Provide the (X, Y) coordinate of the cell's center where the given text is located.  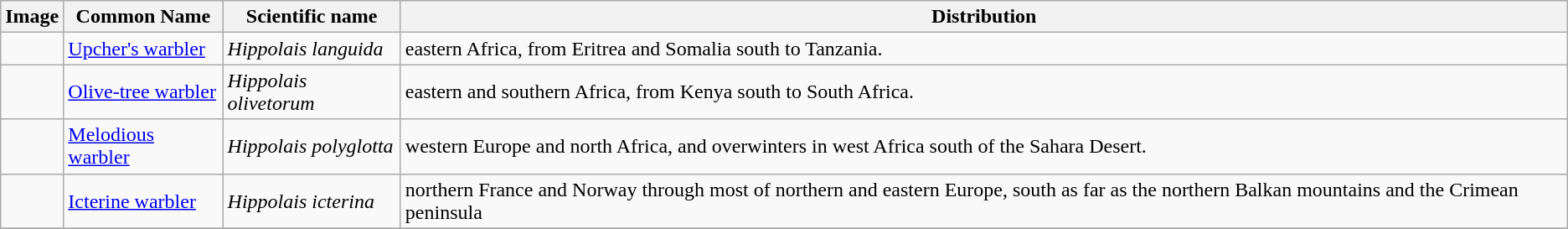
eastern Africa, from Eritrea and Somalia south to Tanzania. (983, 49)
Icterine warbler (143, 201)
western Europe and north Africa, and overwinters in west Africa south of the Sahara Desert. (983, 146)
eastern and southern Africa, from Kenya south to South Africa. (983, 92)
Image (32, 17)
Hippolais olivetorum (312, 92)
Upcher's warbler (143, 49)
Common Name (143, 17)
northern France and Norway through most of northern and eastern Europe, south as far as the northern Balkan mountains and the Crimean peninsula (983, 201)
Hippolais polyglotta (312, 146)
Distribution (983, 17)
Hippolais icterina (312, 201)
Melodious warbler (143, 146)
Hippolais languida (312, 49)
Scientific name (312, 17)
Olive-tree warbler (143, 92)
